Identify which cell holds the provided text, then report its [x, y] central coordinate. 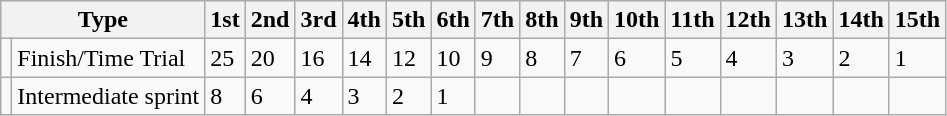
7th [497, 20]
3rd [318, 20]
12th [748, 20]
9 [497, 58]
9th [586, 20]
10th [637, 20]
14 [364, 58]
1st [225, 20]
11th [692, 20]
12 [408, 58]
10 [453, 58]
Finish/Time Trial [108, 58]
20 [270, 58]
14th [861, 20]
8th [542, 20]
13th [804, 20]
5th [408, 20]
7 [586, 58]
4th [364, 20]
15th [917, 20]
Type [103, 20]
25 [225, 58]
5 [692, 58]
2nd [270, 20]
Intermediate sprint [108, 96]
6th [453, 20]
16 [318, 58]
